Identify which cell holds the provided text, then report its [x, y] central coordinate. 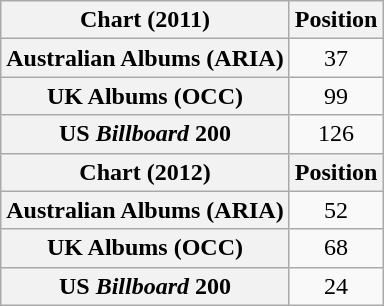
24 [336, 286]
Chart (2011) [145, 20]
99 [336, 96]
52 [336, 210]
37 [336, 58]
Chart (2012) [145, 172]
68 [336, 248]
126 [336, 134]
